Search for the cell housing the specified text and yield its (x, y) center coordinate. 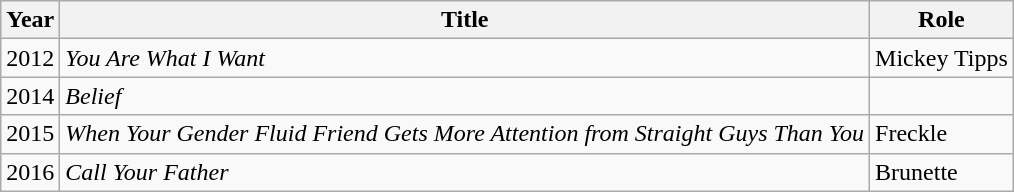
Year (30, 20)
You Are What I Want (465, 58)
Call Your Father (465, 172)
2012 (30, 58)
2016 (30, 172)
Title (465, 20)
When Your Gender Fluid Friend Gets More Attention from Straight Guys Than You (465, 134)
Belief (465, 96)
2015 (30, 134)
Mickey Tipps (942, 58)
Role (942, 20)
Freckle (942, 134)
2014 (30, 96)
Brunette (942, 172)
